Pinpoint the cell where the given text exists, returning its [X, Y] midpoint coordinate. 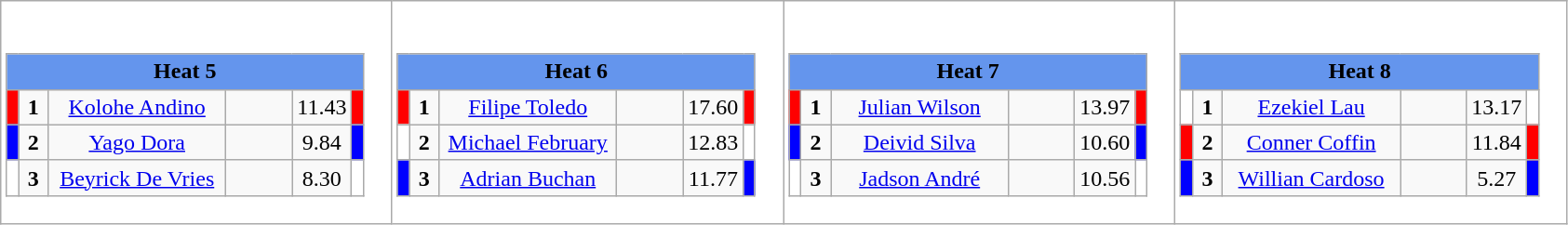
10.56 [1106, 178]
Heat 7 [968, 72]
11.43 [322, 107]
11.84 [1496, 142]
Heat 6 [576, 72]
Ezekiel Lau [1312, 107]
5.27 [1496, 178]
8.30 [322, 178]
Conner Coffin [1312, 142]
Deivid Silva [919, 142]
Adrian Buchan [529, 178]
11.77 [713, 178]
12.83 [713, 142]
Heat 5 [184, 72]
Heat 8 [1360, 72]
Kolohe Andino [138, 107]
Filipe Toledo [529, 107]
13.17 [1496, 107]
Julian Wilson [919, 107]
Beyrick De Vries [138, 178]
Jadson André [919, 178]
Yago Dora [138, 142]
Michael February [529, 142]
Heat 8 1 Ezekiel Lau 13.17 2 Conner Coffin 11.84 3 Willian Cardoso 5.27 [1372, 112]
Willian Cardoso [1312, 178]
9.84 [322, 142]
17.60 [713, 107]
10.60 [1106, 142]
13.97 [1106, 107]
Heat 5 1 Kolohe Andino 11.43 2 Yago Dora 9.84 3 Beyrick De Vries 8.30 [196, 112]
Heat 7 1 Julian Wilson 13.97 2 Deivid Silva 10.60 3 Jadson André 10.56 [979, 112]
Heat 6 1 Filipe Toledo 17.60 2 Michael February 12.83 3 Adrian Buchan 11.77 [588, 112]
